Return [x, y] of the center of cell containing provided text 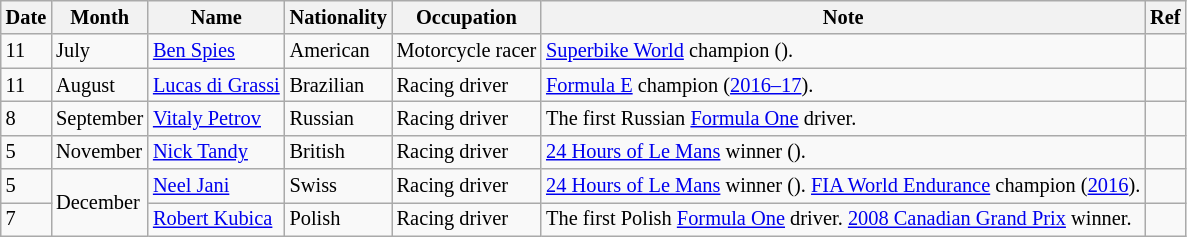
Polish [338, 219]
Ben Spies [216, 51]
Swiss [338, 186]
The first Russian Formula One driver. [843, 118]
November [100, 152]
Vitaly Petrov [216, 118]
Brazilian [338, 85]
Nick Tandy [216, 152]
August [100, 85]
Date [26, 17]
Superbike World champion (). [843, 51]
Name [216, 17]
Lucas di Grassi [216, 85]
24 Hours of Le Mans winner (). [843, 152]
Robert Kubica [216, 219]
Neel Jani [216, 186]
24 Hours of Le Mans winner (). FIA World Endurance champion (2016). [843, 186]
7 [26, 219]
Russian [338, 118]
8 [26, 118]
Month [100, 17]
Motorcycle racer [466, 51]
Nationality [338, 17]
Occupation [466, 17]
Formula E champion (2016–17). [843, 85]
British [338, 152]
December [100, 202]
Ref [1165, 17]
September [100, 118]
American [338, 51]
Note [843, 17]
The first Polish Formula One driver. 2008 Canadian Grand Prix winner. [843, 219]
July [100, 51]
